Provide the [x, y] coordinate of the cell's center where the given text is located.  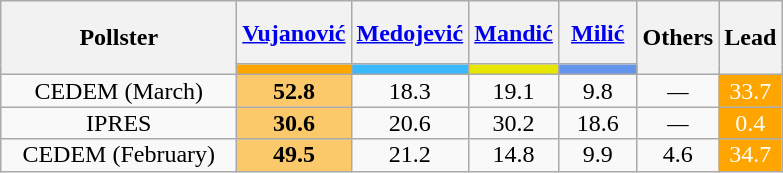
CEDEM (February) [119, 155]
33.7 [750, 91]
30.2 [514, 123]
CEDEM (March) [119, 91]
Lead [750, 38]
Others [678, 38]
52.8 [294, 91]
18.6 [598, 123]
Medojević [410, 32]
21.2 [410, 155]
4.6 [678, 155]
9.8 [598, 91]
49.5 [294, 155]
18.3 [410, 91]
9.9 [598, 155]
30.6 [294, 123]
Mandić [514, 32]
14.8 [514, 155]
19.1 [514, 91]
IPRES [119, 123]
Vujanović [294, 32]
20.6 [410, 123]
Pollster [119, 38]
0.4 [750, 123]
34.7 [750, 155]
Milić [598, 32]
